Provide the [X, Y] coordinate of the cell's center where the given text is located.  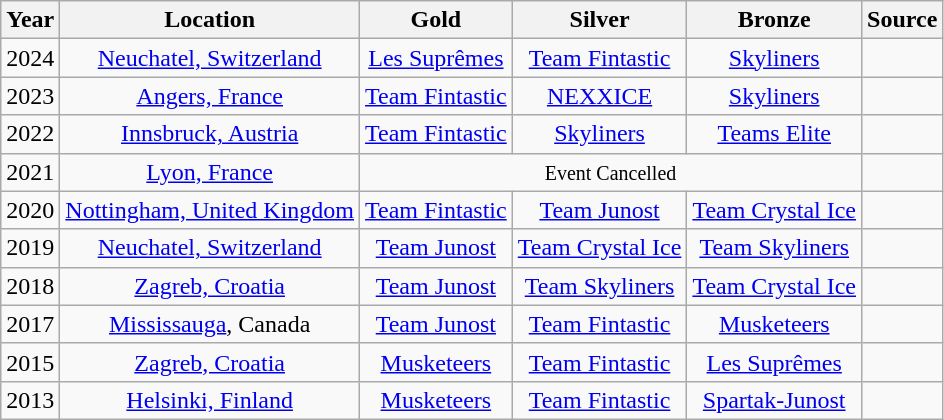
Helsinki, Finland [210, 400]
NEXXICE [600, 96]
2024 [30, 58]
2020 [30, 210]
Gold [436, 20]
Event Cancelled [611, 172]
Angers, France [210, 96]
Source [902, 20]
Year [30, 20]
Spartak-Junost [774, 400]
Location [210, 20]
2021 [30, 172]
2015 [30, 362]
Teams Elite [774, 134]
2023 [30, 96]
Mississauga, Canada [210, 324]
Bronze [774, 20]
2022 [30, 134]
2019 [30, 248]
Lyon, France [210, 172]
2013 [30, 400]
Silver [600, 20]
Nottingham, United Kingdom [210, 210]
2017 [30, 324]
2018 [30, 286]
Innsbruck, Austria [210, 134]
